Find where the given text appears and provide that cell's center as [X, Y] coordinate. 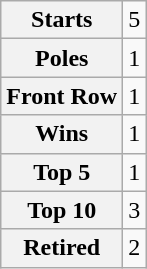
Top 10 [62, 210]
Front Row [62, 96]
Wins [62, 134]
Poles [62, 58]
5 [134, 20]
3 [134, 210]
Top 5 [62, 172]
Retired [62, 248]
2 [134, 248]
Starts [62, 20]
